For the text-containing cell, return its midpoint in [x, y] coordinate format. 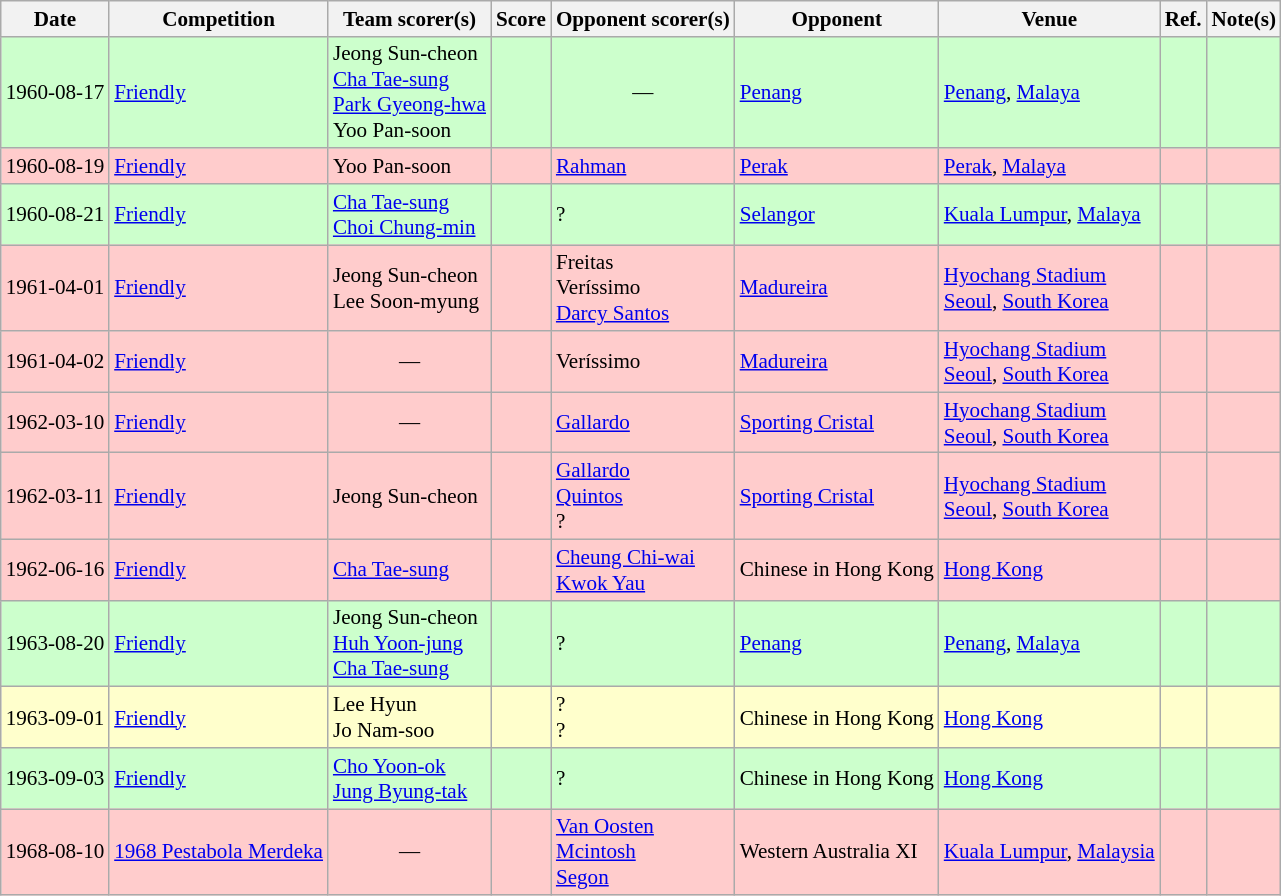
Perak, Malaya [1050, 166]
Kuala Lumpur, Malaya [1050, 214]
Jeong Sun-cheon Huh Yoon-jung Cha Tae-sung [410, 643]
Date [55, 18]
1963-08-20 [55, 643]
Score [521, 18]
Western Australia XI [837, 852]
Jeong Sun-cheon Cha Tae-sung Park Gyeong-hwa Yoo Pan-soon [410, 92]
1962-03-10 [55, 422]
1960-08-21 [55, 214]
Note(s) [1244, 18]
Lee Hyun Jo Nam-soo [410, 718]
Cha Tae-sung [410, 570]
Selangor [837, 214]
Jeong Sun-cheon [410, 496]
Jeong Sun-cheon Lee Soon-myung [410, 288]
Cho Yoon-ok Jung Byung-tak [410, 778]
Cha Tae-sung Choi Chung-min [410, 214]
? ? [643, 718]
1960-08-19 [55, 166]
Cheung Chi-wai Kwok Yau [643, 570]
Van Oosten Mcintosh Segon [643, 852]
1962-03-11 [55, 496]
1963-09-01 [55, 718]
Freitas Veríssimo Darcy Santos [643, 288]
Opponent [837, 18]
Yoo Pan-soon [410, 166]
1960-08-17 [55, 92]
1968 Pestabola Merdeka [218, 852]
1961-04-02 [55, 362]
1962-06-16 [55, 570]
Gallardo [643, 422]
Ref. [1184, 18]
Competition [218, 18]
Rahman [643, 166]
Team scorer(s) [410, 18]
Opponent scorer(s) [643, 18]
Venue [1050, 18]
Kuala Lumpur, Malaysia [1050, 852]
1968-08-10 [55, 852]
Gallardo Quintos ? [643, 496]
1961-04-01 [55, 288]
Veríssimo [643, 362]
1963-09-03 [55, 778]
Perak [837, 166]
